Search for the cell housing the specified text and yield its (X, Y) center coordinate. 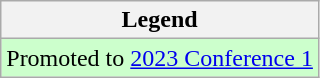
Promoted to 2023 Conference 1 (160, 58)
Legend (160, 20)
